Find where the given text appears and provide that cell's center as [X, Y] coordinate. 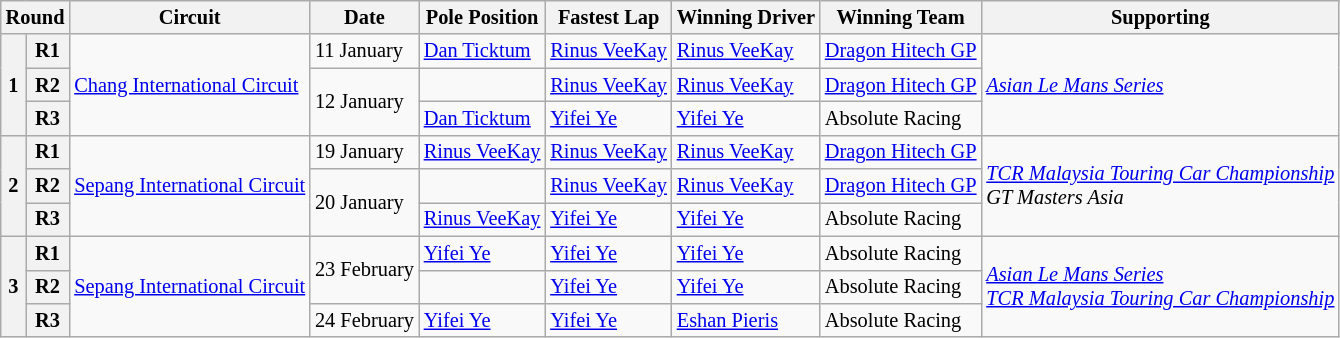
12 January [364, 102]
Winning Driver [746, 17]
11 January [364, 51]
Eshan Pieris [746, 320]
Winning Team [900, 17]
2 [14, 186]
TCR Malaysia Touring Car ChampionshipGT Masters Asia [1160, 186]
Round [36, 17]
3 [14, 286]
24 February [364, 320]
Circuit [190, 17]
Supporting [1160, 17]
Asian Le Mans SeriesTCR Malaysia Touring Car Championship [1160, 286]
Pole Position [482, 17]
Date [364, 17]
Chang International Circuit [190, 84]
19 January [364, 152]
Asian Le Mans Series [1160, 84]
1 [14, 84]
Fastest Lap [608, 17]
20 January [364, 202]
23 February [364, 270]
